Locate the cell with the specified text and output its (X, Y) center coordinate. 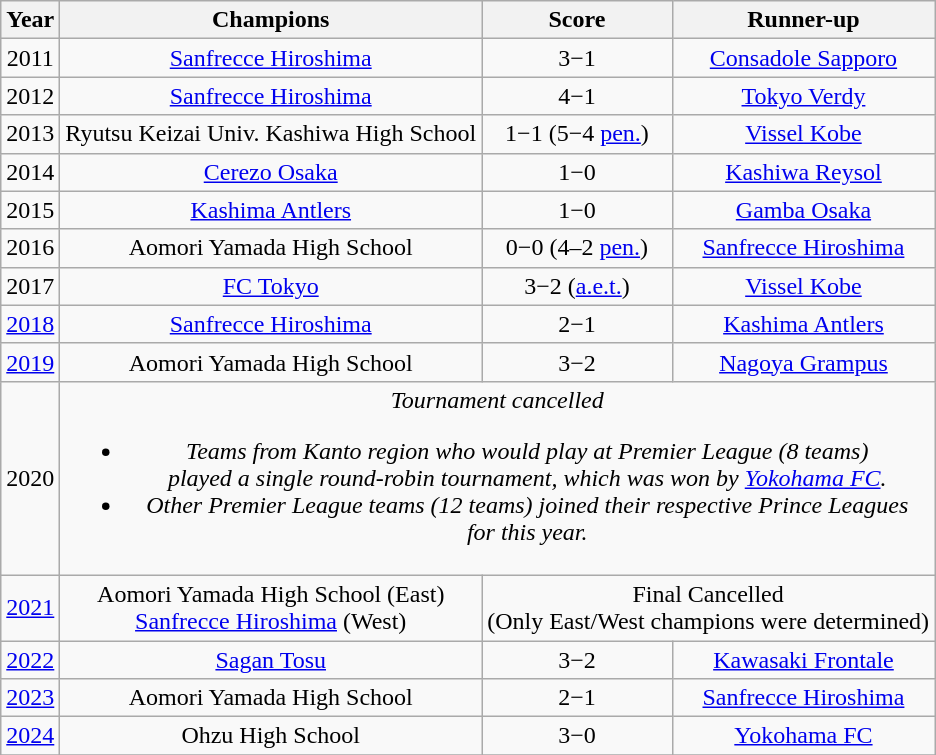
Sagan Tosu (271, 659)
Ohzu High School (271, 736)
Aomori Yamada High School (East)Sanfrecce Hiroshima (West) (271, 608)
FC Tokyo (271, 286)
4−1 (578, 96)
2015 (30, 210)
2017 (30, 286)
3−2 (a.e.t.) (578, 286)
Consadole Sapporo (803, 58)
2016 (30, 248)
2014 (30, 172)
Ryutsu Keizai Univ. Kashiwa High School (271, 134)
2013 (30, 134)
Nagoya Grampus (803, 362)
Gamba Osaka (803, 210)
2023 (30, 698)
Champions (271, 20)
3−0 (578, 736)
2020 (30, 478)
2022 (30, 659)
0−0 (4–2 pen.) (578, 248)
3−1 (578, 58)
Runner-up (803, 20)
2024 (30, 736)
Score (578, 20)
2021 (30, 608)
Kashiwa Reysol (803, 172)
2018 (30, 324)
Final Cancelled(Only East/West champions were determined) (708, 608)
1−1 (5−4 pen.) (578, 134)
2011 (30, 58)
Year (30, 20)
Yokohama FC (803, 736)
2012 (30, 96)
Tokyo Verdy (803, 96)
2019 (30, 362)
Kawasaki Frontale (803, 659)
Cerezo Osaka (271, 172)
